Determine the [X, Y] coordinate at the center of the cell enclosing the given text.  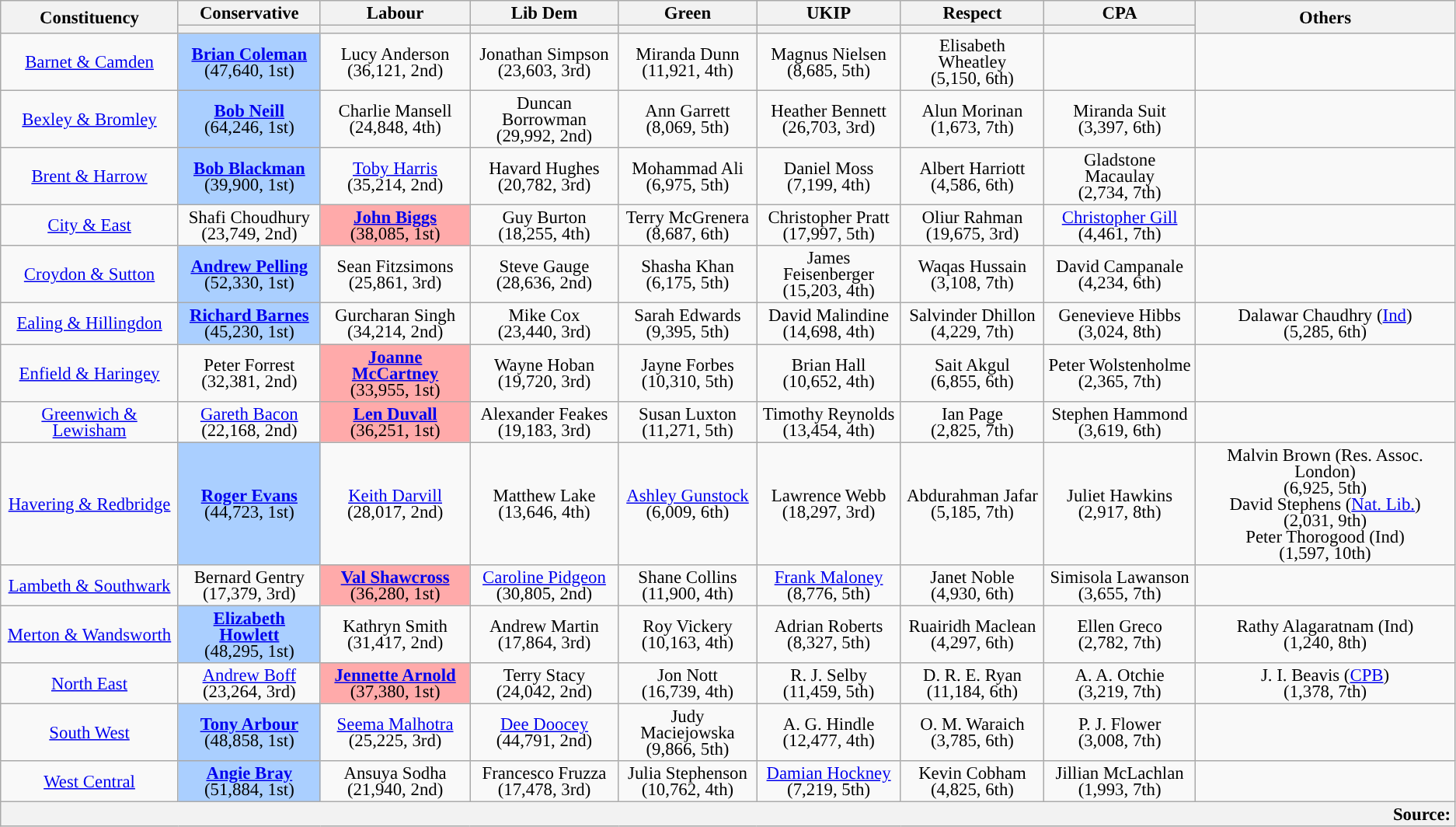
Ann Garrett(8,069, 5th) [688, 120]
Jillian McLachlan(1,993, 7th) [1120, 782]
Dalawar Chaudhry (Ind)(5,285, 6th) [1325, 323]
Croydon & Sutton [90, 274]
Salvinder Dhillon(4,229, 7th) [972, 323]
Abdurahman Jafar(5,185, 7th) [972, 504]
Heather Bennett(26,703, 3rd) [828, 120]
Terry McGrenera(8,687, 6th) [688, 225]
Ian Page(2,825, 7th) [972, 421]
Susan Luxton(11,271, 5th) [688, 421]
Bob Blackman(39,900, 1st) [249, 176]
Matthew Lake(13,646, 4th) [544, 504]
Peter Wolstenholme(2,365, 7th) [1120, 373]
Seema Malhotra(25,225, 3rd) [395, 732]
UKIP [828, 13]
Alun Morinan(1,673, 7th) [972, 120]
Genevieve Hibbs(3,024, 8th) [1120, 323]
Ruairidh Maclean(4,297, 6th) [972, 634]
Timothy Reynolds(13,454, 4th) [828, 421]
Adrian Roberts(8,327, 5th) [828, 634]
Conservative [249, 13]
North East [90, 684]
Andrew Boff(23,264, 3rd) [249, 684]
Others [1325, 17]
Miranda Suit(3,397, 6th) [1120, 120]
Andrew Pelling(52,330, 1st) [249, 274]
Bob Neill (64,246, 1st) [249, 120]
Sean Fitzsimons(25,861, 3rd) [395, 274]
David Malindine(14,698, 4th) [828, 323]
Andrew Martin(17,864, 3rd) [544, 634]
Magnus Nielsen(8,685, 5th) [828, 62]
Elisabeth Wheatley(5,150, 6th) [972, 62]
Bexley & Bromley [90, 120]
Christopher Pratt(17,997, 5th) [828, 225]
West Central [90, 782]
Peter Forrest(32,381, 2nd) [249, 373]
Joanne McCartney(33,955, 1st) [395, 373]
Brian Hall(10,652, 4th) [828, 373]
Oliur Rahman(19,675, 3rd) [972, 225]
O. M. Waraich(3,785, 6th) [972, 732]
Miranda Dunn(11,921, 4th) [688, 62]
Ansuya Sodha(21,940, 2nd) [395, 782]
South West [90, 732]
Julia Stephenson(10,762, 4th) [688, 782]
Simisola Lawanson(3,655, 7th) [1120, 584]
Sait Akgul(6,855, 6th) [972, 373]
Steve Gauge(28,636, 2nd) [544, 274]
Daniel Moss(7,199, 4th) [828, 176]
John Biggs(38,085, 1st) [395, 225]
Keith Darvill(28,017, 2nd) [395, 504]
Jayne Forbes(10,310, 5th) [688, 373]
Lambeth & Southwark [90, 584]
Gareth Bacon(22,168, 2nd) [249, 421]
Roger Evans(44,723, 1st) [249, 504]
James Feisenberger(15,203, 4th) [828, 274]
Barnet & Camden [90, 62]
Duncan Borrowman(29,992, 2nd) [544, 120]
Malvin Brown (Res. Assoc. London)(6,925, 5th)David Stephens (Nat. Lib.)(2,031, 9th)Peter Thorogood (Ind)(1,597, 10th) [1325, 504]
Jon Nott(16,739, 4th) [688, 684]
Lib Dem [544, 13]
Christopher Gill(4,461, 7th) [1120, 225]
Guy Burton(18,255, 4th) [544, 225]
Terry Stacy(24,042, 2nd) [544, 684]
Mike Cox(23,440, 3rd) [544, 323]
Len Duvall(36,251, 1st) [395, 421]
Juliet Hawkins(2,917, 8th) [1120, 504]
Charlie Mansell(24,848, 4th) [395, 120]
Ellen Greco(2,782, 7th) [1120, 634]
Sarah Edwards(9,395, 5th) [688, 323]
D. R. E. Ryan(11,184, 6th) [972, 684]
Frank Maloney(8,776, 5th) [828, 584]
Constituency [90, 17]
R. J. Selby(11,459, 5th) [828, 684]
Dee Doocey(44,791, 2nd) [544, 732]
Caroline Pidgeon(30,805, 2nd) [544, 584]
Respect [972, 13]
Bernard Gentry(17,379, 3rd) [249, 584]
Ashley Gunstock(6,009, 6th) [688, 504]
Havard Hughes(20,782, 3rd) [544, 176]
J. I. Beavis (CPB)(1,378, 7th) [1325, 684]
Damian Hockney(7,219, 5th) [828, 782]
Enfield & Haringey [90, 373]
Janet Noble(4,930, 6th) [972, 584]
Jonathan Simpson(23,603, 3rd) [544, 62]
Kevin Cobham(4,825, 6th) [972, 782]
Judy Maciejowska(9,866, 5th) [688, 732]
Elizabeth Howlett(48,295, 1st) [249, 634]
Jennette Arnold(37,380, 1st) [395, 684]
David Campanale(4,234, 6th) [1120, 274]
Albert Harriott(4,586, 6th) [972, 176]
Gurcharan Singh(34,214, 2nd) [395, 323]
A. A. Otchie(3,219, 7th) [1120, 684]
City & East [90, 225]
Brent & Harrow [90, 176]
Francesco Fruzza(17,478, 3rd) [544, 782]
Stephen Hammond(3,619, 6th) [1120, 421]
Havering & Redbridge [90, 504]
Val Shawcross(36,280, 1st) [395, 584]
Alexander Feakes(19,183, 3rd) [544, 421]
CPA [1120, 13]
Wayne Hoban(19,720, 3rd) [544, 373]
Green [688, 13]
Source: [728, 814]
Roy Vickery(10,163, 4th) [688, 634]
Toby Harris(35,214, 2nd) [395, 176]
Gladstone Macaulay(2,734, 7th) [1120, 176]
Ealing & Hillingdon [90, 323]
Mohammad Ali(6,975, 5th) [688, 176]
Tony Arbour(48,858, 1st) [249, 732]
Waqas Hussain(3,108, 7th) [972, 274]
Shafi Choudhury(23,749, 2nd) [249, 225]
Greenwich & Lewisham [90, 421]
Kathryn Smith(31,417, 2nd) [395, 634]
Labour [395, 13]
A. G. Hindle(12,477, 4th) [828, 732]
Richard Barnes(45,230, 1st) [249, 323]
Angie Bray(51,884, 1st) [249, 782]
Brian Coleman(47,640, 1st) [249, 62]
P. J. Flower(3,008, 7th) [1120, 732]
Merton & Wandsworth [90, 634]
Lucy Anderson(36,121, 2nd) [395, 62]
Lawrence Webb(18,297, 3rd) [828, 504]
Rathy Alagaratnam (Ind) (1,240, 8th) [1325, 634]
Shane Collins(11,900, 4th) [688, 584]
Shasha Khan(6,175, 5th) [688, 274]
